Determine the [X, Y] coordinate at the center of the cell enclosing the given text.  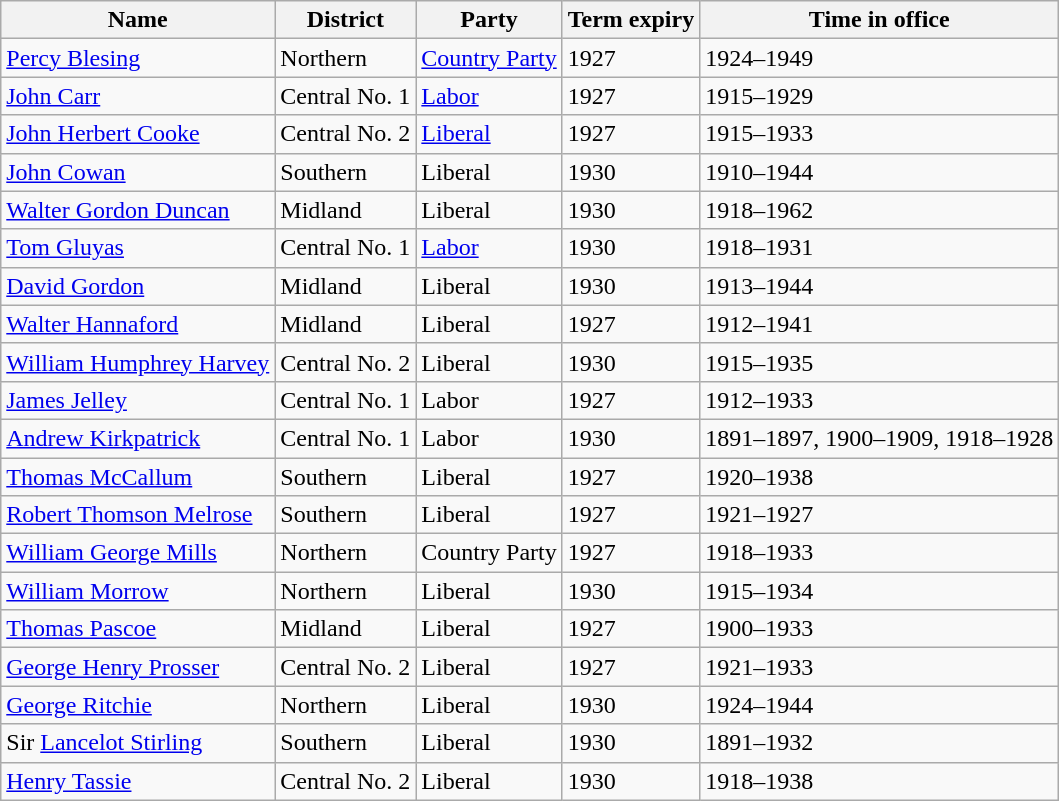
1921–1927 [880, 515]
1918–1962 [880, 210]
1913–1944 [880, 286]
Walter Gordon Duncan [138, 210]
Term expiry [630, 20]
Robert Thomson Melrose [138, 515]
District [346, 20]
Walter Hannaford [138, 324]
1924–1949 [880, 58]
Name [138, 20]
Tom Gluyas [138, 248]
Sir Lancelot Stirling [138, 743]
Henry Tassie [138, 781]
Time in office [880, 20]
1912–1941 [880, 324]
1915–1935 [880, 362]
John Cowan [138, 172]
1921–1933 [880, 667]
William Humphrey Harvey [138, 362]
William Morrow [138, 591]
1915–1934 [880, 591]
1910–1944 [880, 172]
John Carr [138, 96]
1920–1938 [880, 477]
George Henry Prosser [138, 667]
Percy Blesing [138, 58]
David Gordon [138, 286]
James Jelley [138, 400]
1924–1944 [880, 705]
1915–1929 [880, 96]
Thomas Pascoe [138, 629]
1900–1933 [880, 629]
1918–1931 [880, 248]
Andrew Kirkpatrick [138, 438]
John Herbert Cooke [138, 134]
George Ritchie [138, 705]
Party [489, 20]
1915–1933 [880, 134]
William George Mills [138, 553]
1918–1938 [880, 781]
Thomas McCallum [138, 477]
1912–1933 [880, 400]
1891–1932 [880, 743]
1891–1897, 1900–1909, 1918–1928 [880, 438]
1918–1933 [880, 553]
